Output the [X, Y] coordinate of the center of the cell containing the given text.  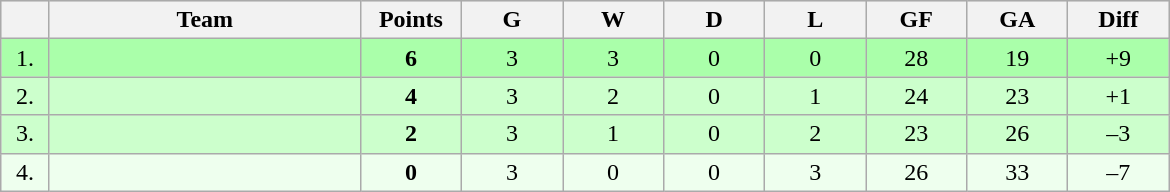
GF [916, 20]
6 [410, 58]
–3 [1118, 134]
28 [916, 58]
L [816, 20]
24 [916, 96]
+9 [1118, 58]
GA [1018, 20]
1. [26, 58]
Team [204, 20]
33 [1018, 172]
19 [1018, 58]
2. [26, 96]
4 [410, 96]
3. [26, 134]
–7 [1118, 172]
4. [26, 172]
+1 [1118, 96]
Diff [1118, 20]
W [612, 20]
G [512, 20]
D [714, 20]
Points [410, 20]
